Detect which cell encompasses the target text, then output its (X, Y) center coordinate. 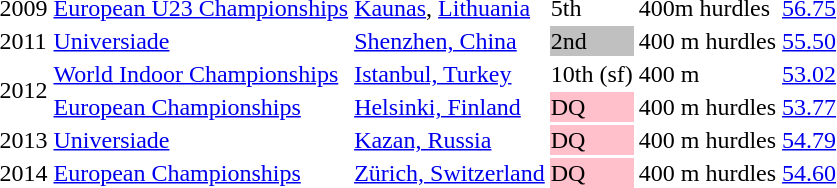
10th (sf) (592, 74)
400 m (707, 74)
Istanbul, Turkey (450, 74)
World Indoor Championships (201, 74)
Shenzhen, China (450, 41)
Helsinki, Finland (450, 107)
Kazan, Russia (450, 140)
2nd (592, 41)
Zürich, Switzerland (450, 173)
